For the text-containing cell, return its midpoint in [X, Y] coordinate format. 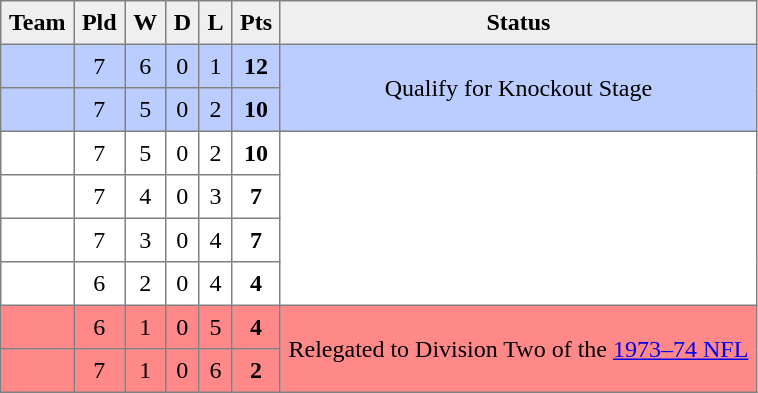
W [145, 23]
Pld [100, 23]
L [216, 23]
Team [38, 23]
Status [518, 23]
12 [256, 66]
Pts [256, 23]
Relegated to Division Two of the 1973–74 NFL [518, 348]
D [182, 23]
Qualify for Knockout Stage [518, 88]
